Return [X, Y] of the center of cell containing provided text 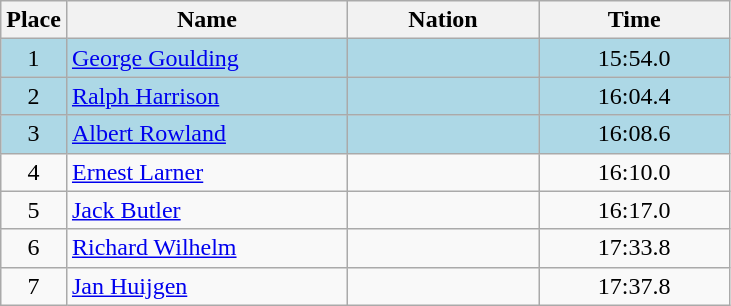
16:17.0 [634, 210]
Ralph Harrison [206, 96]
16:10.0 [634, 172]
1 [34, 58]
Place [34, 20]
16:08.6 [634, 134]
Jack Butler [206, 210]
Nation [444, 20]
George Goulding [206, 58]
17:33.8 [634, 248]
2 [34, 96]
6 [34, 248]
17:37.8 [634, 286]
5 [34, 210]
Ernest Larner [206, 172]
4 [34, 172]
15:54.0 [634, 58]
Jan Huijgen [206, 286]
16:04.4 [634, 96]
Richard Wilhelm [206, 248]
7 [34, 286]
Time [634, 20]
3 [34, 134]
Name [206, 20]
Albert Rowland [206, 134]
